Search for the cell housing the specified text and yield its (X, Y) center coordinate. 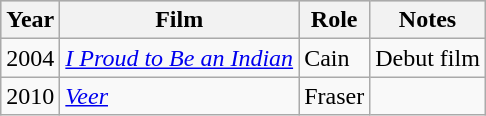
I Proud to Be an Indian (180, 58)
Film (180, 20)
2010 (30, 96)
Notes (428, 20)
Fraser (334, 96)
2004 (30, 58)
Veer (180, 96)
Cain (334, 58)
Debut film (428, 58)
Role (334, 20)
Year (30, 20)
